From the cell containing the given text, extract its center point as (x, y) coordinate. 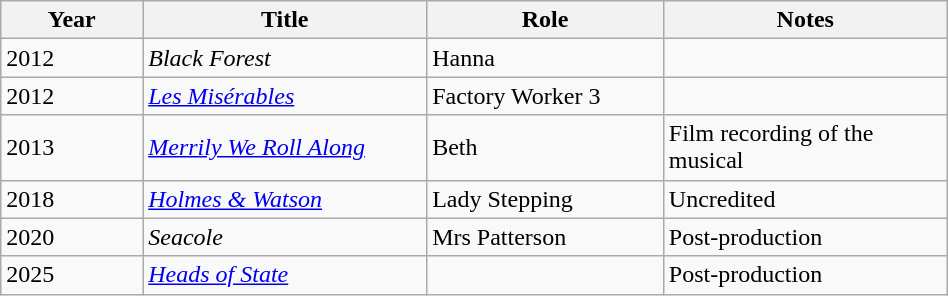
Black Forest (285, 58)
Factory Worker 3 (546, 96)
Les Misérables (285, 96)
Role (546, 20)
Title (285, 20)
Hanna (546, 58)
2013 (72, 148)
Heads of State (285, 275)
Merrily We Roll Along (285, 148)
Lady Stepping (546, 199)
Notes (805, 20)
Year (72, 20)
2025 (72, 275)
2020 (72, 237)
Film recording of the musical (805, 148)
Beth (546, 148)
Holmes & Watson (285, 199)
Seacole (285, 237)
Uncredited (805, 199)
Mrs Patterson (546, 237)
2018 (72, 199)
